Locate the cell with the specified text and output its [x, y] center coordinate. 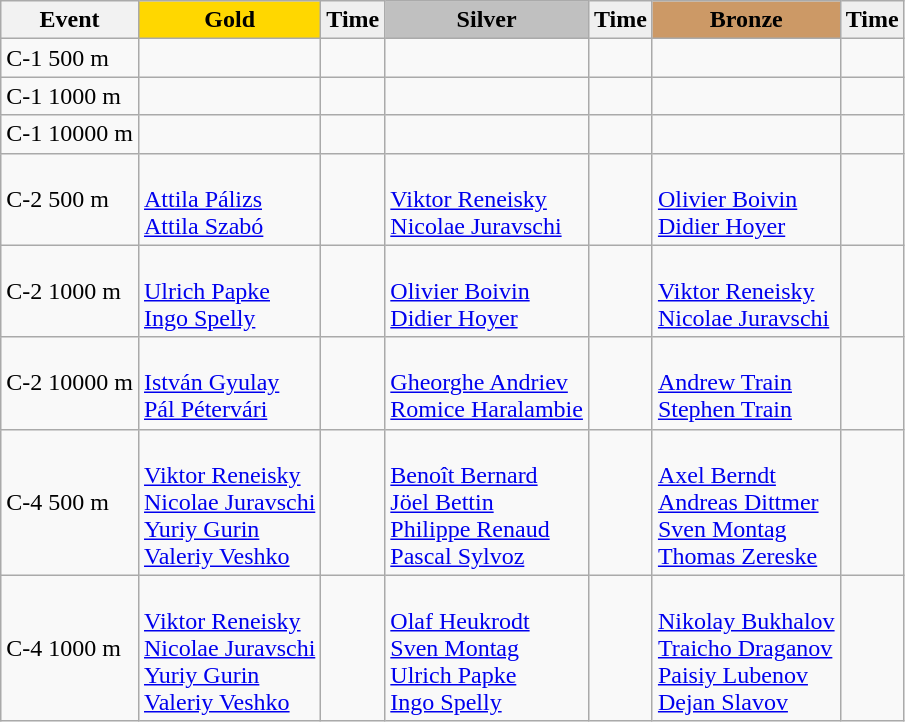
Attila PálizsAttila Szabó [229, 199]
C-2 1000 m [70, 291]
C-2 500 m [70, 199]
Axel BerndtAndreas DittmerSven MontagThomas Zereske [746, 502]
Silver [487, 20]
C-2 10000 m [70, 383]
C-1 500 m [70, 58]
Ulrich PapkeIngo Spelly [229, 291]
István GyulayPál Pétervári [229, 383]
Andrew TrainStephen Train [746, 383]
C-1 1000 m [70, 96]
Gold [229, 20]
Gheorghe AndrievRomice Haralambie [487, 383]
C-4 500 m [70, 502]
Nikolay BukhalovTraicho DraganovPaisiy LubenovDejan Slavov [746, 648]
Event [70, 20]
Bronze [746, 20]
C-4 1000 m [70, 648]
Olaf HeukrodtSven MontagUlrich PapkeIngo Spelly [487, 648]
C-1 10000 m [70, 134]
Benoît BernardJöel BettinPhilippe RenaudPascal Sylvoz [487, 502]
